Scan for the cell matching the given text and deliver its [X, Y] coordinate at center. 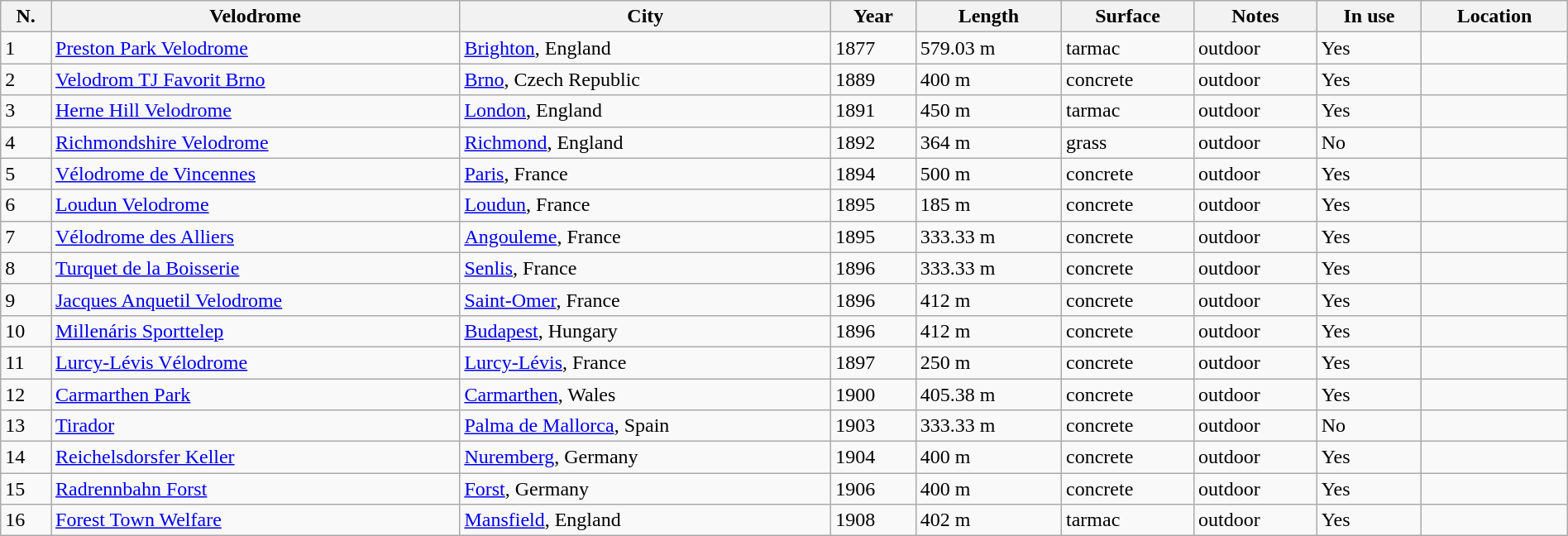
500 m [988, 174]
London, England [645, 111]
405.38 m [988, 395]
579.03 m [988, 48]
1903 [873, 426]
Brighton, England [645, 48]
Velodrom TJ Favorit Brno [256, 79]
Length [988, 17]
Forst, Germany [645, 489]
Herne Hill Velodrome [256, 111]
9 [26, 299]
Mansfield, England [645, 520]
3 [26, 111]
6 [26, 205]
Loudun, France [645, 205]
1889 [873, 79]
8 [26, 268]
1891 [873, 111]
City [645, 17]
N. [26, 17]
11 [26, 362]
2 [26, 79]
1897 [873, 362]
Budapest, Hungary [645, 331]
1877 [873, 48]
4 [26, 142]
1906 [873, 489]
Nuremberg, Germany [645, 457]
185 m [988, 205]
Tirador [256, 426]
7 [26, 237]
250 m [988, 362]
In use [1370, 17]
Loudun Velodrome [256, 205]
5 [26, 174]
Notes [1255, 17]
Location [1494, 17]
12 [26, 395]
Richmond, England [645, 142]
13 [26, 426]
Vélodrome de Vincennes [256, 174]
14 [26, 457]
Brno, Czech Republic [645, 79]
Saint-Omer, France [645, 299]
15 [26, 489]
1 [26, 48]
Lurcy-Lévis Vélodrome [256, 362]
Year [873, 17]
16 [26, 520]
Velodrome [256, 17]
Forest Town Welfare [256, 520]
Carmarthen, Wales [645, 395]
1904 [873, 457]
Reichelsdorsfer Keller [256, 457]
1900 [873, 395]
Palma de Mallorca, Spain [645, 426]
grass [1127, 142]
450 m [988, 111]
Preston Park Velodrome [256, 48]
Millenáris Sporttelep [256, 331]
1894 [873, 174]
364 m [988, 142]
Lurcy-Lévis, France [645, 362]
Angouleme, France [645, 237]
Paris, France [645, 174]
1892 [873, 142]
Radrennbahn Forst [256, 489]
10 [26, 331]
Vélodrome des Alliers [256, 237]
Turquet de la Boisserie [256, 268]
Senlis, France [645, 268]
Surface [1127, 17]
1908 [873, 520]
Jacques Anquetil Velodrome [256, 299]
Richmondshire Velodrome [256, 142]
402 m [988, 520]
Carmarthen Park [256, 395]
